Provide the [x, y] coordinate of the cell's center where the given text is located.  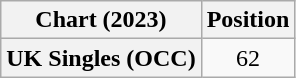
UK Singles (OCC) [101, 58]
Chart (2023) [101, 20]
62 [248, 58]
Position [248, 20]
